Locate the cell with the specified text and output its [X, Y] center coordinate. 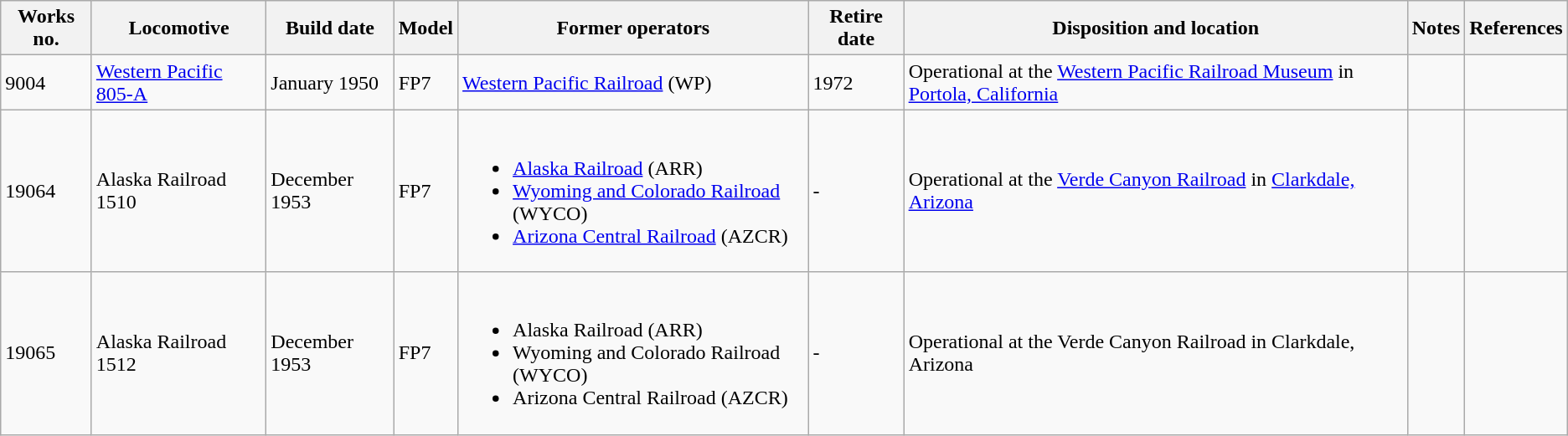
1972 [856, 82]
Retire date [856, 28]
Western Pacific Railroad (WP) [633, 82]
Works no. [47, 28]
January 1950 [330, 82]
Notes [1436, 28]
Alaska Railroad 1512 [178, 353]
References [1516, 28]
Build date [330, 28]
Model [426, 28]
9004 [47, 82]
19064 [47, 191]
19065 [47, 353]
Western Pacific 805-A [178, 82]
Disposition and location [1156, 28]
Operational at the Western Pacific Railroad Museum in Portola, California [1156, 82]
Alaska Railroad 1510 [178, 191]
Former operators [633, 28]
Locomotive [178, 28]
